Output the (X, Y) coordinate of the center of the cell containing the given text.  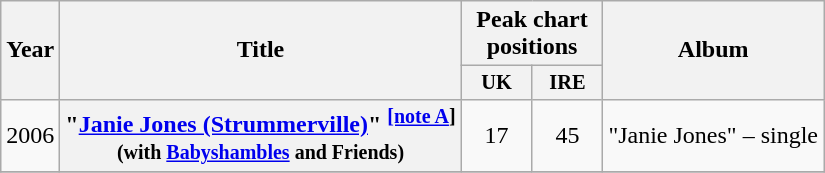
Peak chartpositions (532, 34)
Album (714, 50)
IRE (568, 83)
2006 (30, 135)
"Janie Jones (Strummerville)" [note A](with Babyshambles and Friends) (260, 135)
UK (496, 83)
Title (260, 50)
45 (568, 135)
17 (496, 135)
Year (30, 50)
"Janie Jones" – single (714, 135)
